Find where the given text appears and provide that cell's center as (X, Y) coordinate. 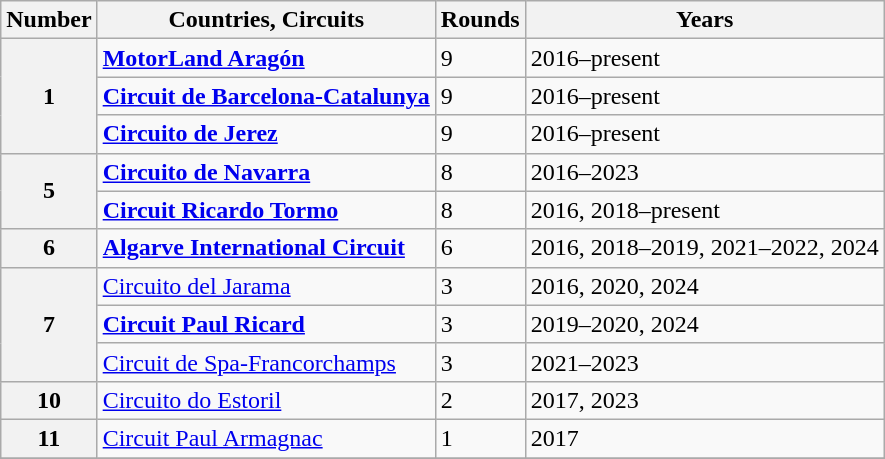
Circuito do Estoril (266, 400)
2017 (704, 438)
2016–2023 (704, 172)
2 (480, 400)
MotorLand Aragón (266, 58)
Circuito de Navarra (266, 172)
Circuit Paul Ricard (266, 324)
Years (704, 20)
Circuit de Barcelona-Catalunya (266, 96)
2019–2020, 2024 (704, 324)
2017, 2023 (704, 400)
2021–2023 (704, 362)
5 (49, 191)
Circuit de Spa-Francorchamps (266, 362)
Circuito de Jerez (266, 134)
Circuit Ricardo Tormo (266, 210)
Circuito del Jarama (266, 286)
10 (49, 400)
Number (49, 20)
2016, 2018–2019, 2021–2022, 2024 (704, 248)
Countries, Circuits (266, 20)
2016, 2020, 2024 (704, 286)
7 (49, 324)
2016, 2018–present (704, 210)
Rounds (480, 20)
11 (49, 438)
Circuit Paul Armagnac (266, 438)
Algarve International Circuit (266, 248)
